Extract the (x, y) coordinate from the center of the cell holding the provided text.  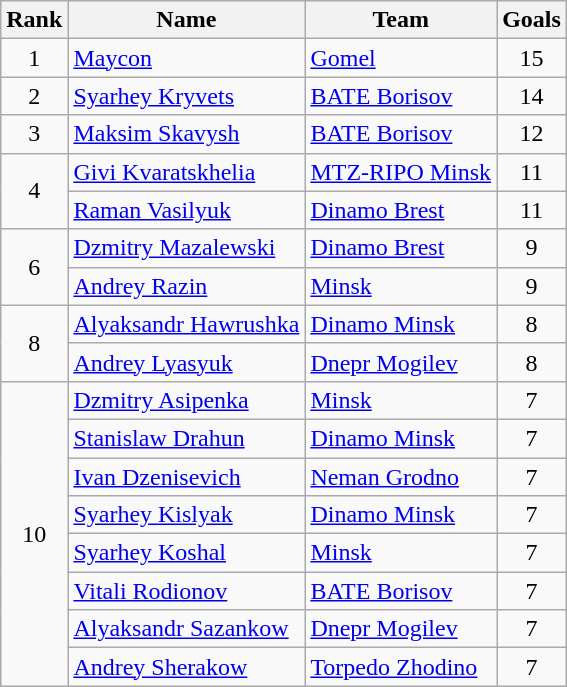
Gomel (401, 58)
Syarhey Kryvets (186, 96)
3 (34, 134)
Dzmitry Mazalewski (186, 248)
15 (532, 58)
Ivan Dzenisevich (186, 477)
Alyaksandr Hawrushka (186, 324)
MTZ-RIPO Minsk (401, 172)
12 (532, 134)
Dzmitry Asipenka (186, 400)
Vitali Rodionov (186, 591)
Torpedo Zhodino (401, 667)
Raman Vasilyuk (186, 210)
2 (34, 96)
4 (34, 191)
14 (532, 96)
Andrey Razin (186, 286)
10 (34, 533)
Goals (532, 20)
Givi Kvaratskhelia (186, 172)
Name (186, 20)
1 (34, 58)
Andrey Sherakow (186, 667)
Rank (34, 20)
Maksim Skavysh (186, 134)
6 (34, 267)
Syarhey Kislyak (186, 515)
Maycon (186, 58)
Alyaksandr Sazankow (186, 629)
Andrey Lyasyuk (186, 362)
Stanislaw Drahun (186, 438)
Syarhey Koshal (186, 553)
Neman Grodno (401, 477)
Team (401, 20)
